Find where the given text appears and provide that cell's center as [X, Y] coordinate. 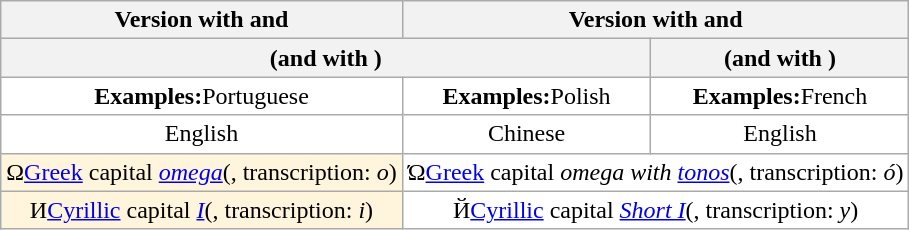
Examples:Portuguese [202, 96]
Examples:Polish [526, 96]
ΏGreek capital omega with tonos(, transcription: ó) [656, 172]
ΩGreek capital omega(, transcription: o) [202, 172]
ЙCyrillic capital Short I(, transcription: y) [656, 210]
ИCyrillic capital I(, transcription: i) [202, 210]
Examples:French [780, 96]
Chinese [526, 134]
